For the text-containing cell, return its midpoint in [X, Y] coordinate format. 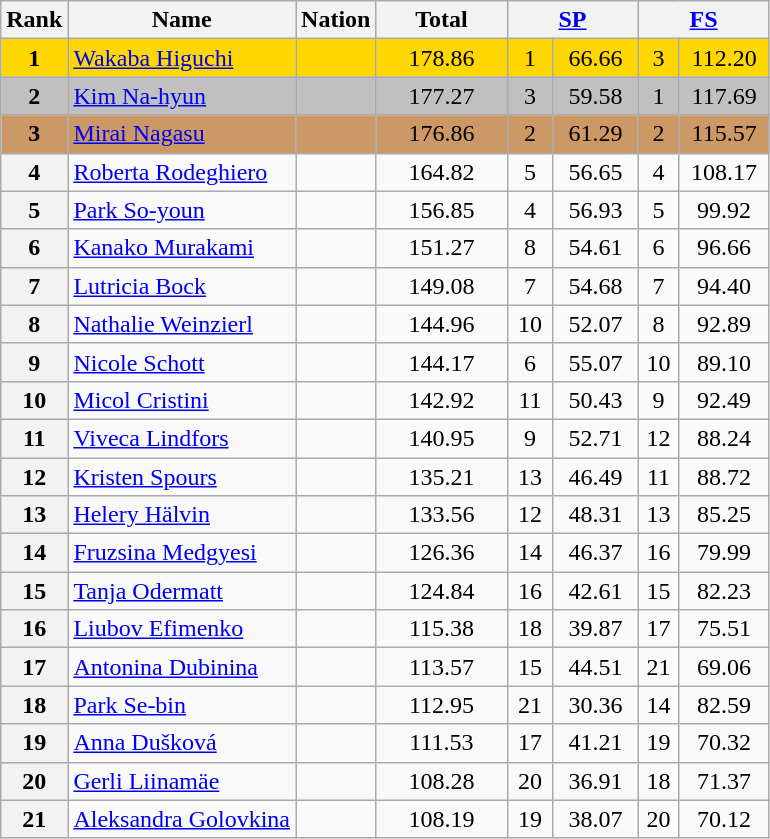
142.92 [442, 400]
112.20 [724, 58]
108.17 [724, 172]
66.66 [596, 58]
FS [704, 20]
Kanako Murakami [182, 248]
99.92 [724, 210]
79.99 [724, 553]
46.37 [596, 553]
52.07 [596, 324]
135.21 [442, 477]
88.24 [724, 438]
149.08 [442, 286]
115.57 [724, 134]
176.86 [442, 134]
54.61 [596, 248]
117.69 [724, 96]
89.10 [724, 362]
Roberta Rodeghiero [182, 172]
92.49 [724, 400]
69.06 [724, 667]
126.36 [442, 553]
39.87 [596, 629]
59.58 [596, 96]
56.93 [596, 210]
Total [442, 20]
Park So-youn [182, 210]
38.07 [596, 819]
36.91 [596, 781]
Name [182, 20]
50.43 [596, 400]
140.95 [442, 438]
Rank [34, 20]
Micol Cristini [182, 400]
124.84 [442, 591]
Lutricia Bock [182, 286]
70.32 [724, 743]
30.36 [596, 705]
82.23 [724, 591]
61.29 [596, 134]
Wakaba Higuchi [182, 58]
111.53 [442, 743]
164.82 [442, 172]
Kim Na-hyun [182, 96]
113.57 [442, 667]
48.31 [596, 515]
Nation [336, 20]
178.86 [442, 58]
42.61 [596, 591]
Viveca Lindfors [182, 438]
Mirai Nagasu [182, 134]
71.37 [724, 781]
108.28 [442, 781]
41.21 [596, 743]
54.68 [596, 286]
151.27 [442, 248]
Nicole Schott [182, 362]
52.71 [596, 438]
55.07 [596, 362]
Kristen Spours [182, 477]
Liubov Efimenko [182, 629]
133.56 [442, 515]
96.66 [724, 248]
94.40 [724, 286]
92.89 [724, 324]
Park Se-bin [182, 705]
88.72 [724, 477]
144.17 [442, 362]
Antonina Dubinina [182, 667]
Tanja Odermatt [182, 591]
85.25 [724, 515]
Aleksandra Golovkina [182, 819]
144.96 [442, 324]
Anna Dušková [182, 743]
115.38 [442, 629]
Fruzsina Medgyesi [182, 553]
177.27 [442, 96]
156.85 [442, 210]
44.51 [596, 667]
Helery Hälvin [182, 515]
Gerli Liinamäe [182, 781]
Nathalie Weinzierl [182, 324]
108.19 [442, 819]
82.59 [724, 705]
56.65 [596, 172]
112.95 [442, 705]
75.51 [724, 629]
SP [572, 20]
46.49 [596, 477]
70.12 [724, 819]
